Return the [x, y] coordinate for the center point of the cell that contains the specified text.  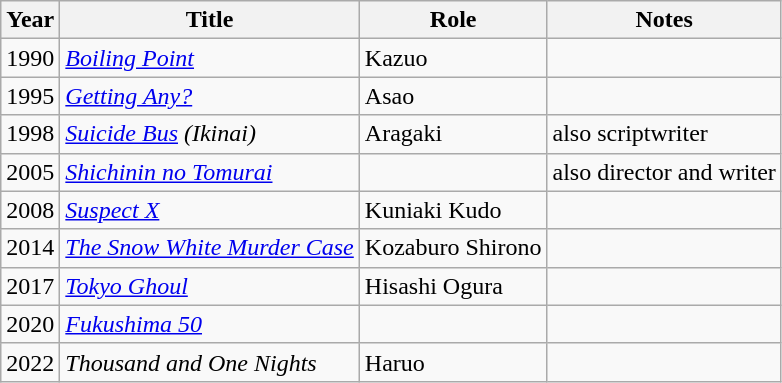
Title [210, 20]
1998 [30, 134]
Fukushima 50 [210, 324]
Role [453, 20]
Kazuo [453, 58]
Aragaki [453, 134]
Kozaburo Shirono [453, 248]
2008 [30, 210]
2017 [30, 286]
The Snow White Murder Case [210, 248]
Asao [453, 96]
Notes [664, 20]
Year [30, 20]
2022 [30, 362]
Shichinin no Tomurai [210, 172]
Haruo [453, 362]
2020 [30, 324]
Suspect X [210, 210]
Tokyo Ghoul [210, 286]
2014 [30, 248]
also scriptwriter [664, 134]
Thousand and One Nights [210, 362]
1995 [30, 96]
Boiling Point [210, 58]
2005 [30, 172]
Kuniaki Kudo [453, 210]
Suicide Bus (Ikinai) [210, 134]
Getting Any? [210, 96]
1990 [30, 58]
Hisashi Ogura [453, 286]
also director and writer [664, 172]
